Pinpoint the cell where the given text exists, returning its (x, y) midpoint coordinate. 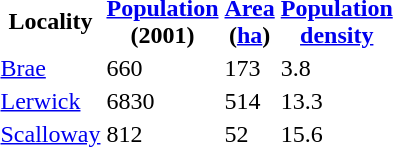
173 (250, 68)
6830 (162, 101)
660 (162, 68)
514 (250, 101)
